Pinpoint the cell where the given text exists, returning its (x, y) midpoint coordinate. 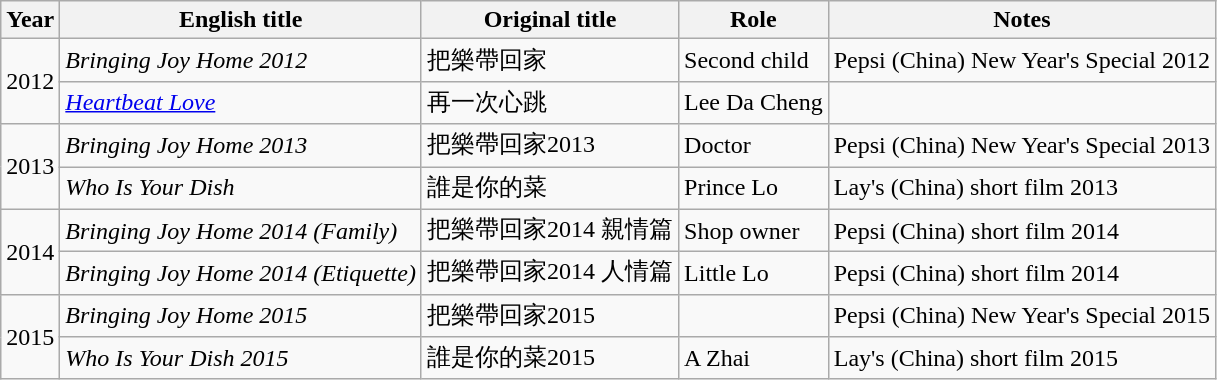
Bringing Joy Home 2014 (Family) (241, 230)
Bringing Joy Home 2012 (241, 60)
Lee Da Cheng (754, 102)
2014 (30, 252)
誰是你的菜 (550, 188)
English title (241, 20)
Bringing Joy Home 2014 (Etiquette) (241, 274)
Bringing Joy Home 2013 (241, 146)
Prince Lo (754, 188)
把樂帶回家2014 人情篇 (550, 274)
誰是你的菜2015 (550, 358)
2013 (30, 166)
Little Lo (754, 274)
再一次心跳 (550, 102)
Lay's (China) short film 2013 (1022, 188)
Pepsi (China) New Year's Special 2015 (1022, 316)
Doctor (754, 146)
Who Is Your Dish (241, 188)
Role (754, 20)
Second child (754, 60)
2015 (30, 336)
把樂帶回家2013 (550, 146)
把樂帶回家2014 親情篇 (550, 230)
把樂帶回家 (550, 60)
Notes (1022, 20)
Year (30, 20)
Pepsi (China) New Year's Special 2013 (1022, 146)
Lay's (China) short film 2015 (1022, 358)
A Zhai (754, 358)
把樂帶回家2015 (550, 316)
Heartbeat Love (241, 102)
Who Is Your Dish 2015 (241, 358)
2012 (30, 82)
Original title (550, 20)
Shop owner (754, 230)
Pepsi (China) New Year's Special 2012 (1022, 60)
Bringing Joy Home 2015 (241, 316)
